Capture the cell that displays the provided text and extract its (x, y) central coordinate. 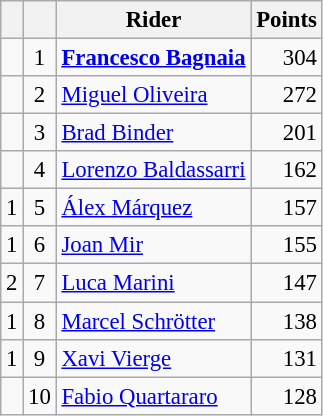
Francesco Bagnaia (154, 58)
272 (286, 95)
138 (286, 321)
155 (286, 245)
Fabio Quartararo (154, 396)
131 (286, 358)
8 (40, 321)
147 (286, 283)
128 (286, 396)
Marcel Schrötter (154, 321)
Brad Binder (154, 133)
Rider (154, 20)
Xavi Vierge (154, 358)
162 (286, 170)
Lorenzo Baldassarri (154, 170)
Points (286, 20)
9 (40, 358)
157 (286, 208)
Miguel Oliveira (154, 95)
201 (286, 133)
Álex Márquez (154, 208)
5 (40, 208)
4 (40, 170)
Luca Marini (154, 283)
304 (286, 58)
7 (40, 283)
6 (40, 245)
10 (40, 396)
3 (40, 133)
Joan Mir (154, 245)
